Find where the given text appears and provide that cell's center as (X, Y) coordinate. 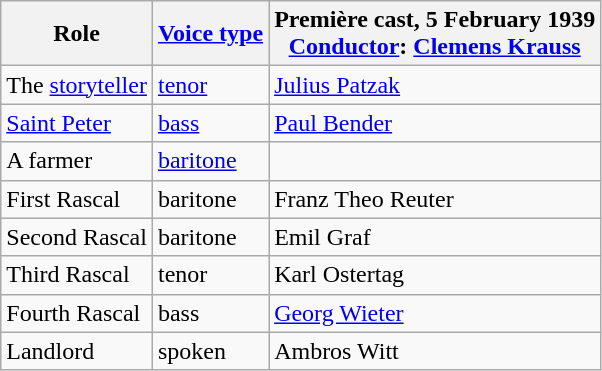
Second Rascal (77, 237)
Franz Theo Reuter (435, 199)
The storyteller (77, 85)
Première cast, 5 February 1939Conductor: Clemens Krauss (435, 34)
Ambros Witt (435, 351)
Julius Patzak (435, 85)
Emil Graf (435, 237)
Third Rascal (77, 275)
Landlord (77, 351)
A farmer (77, 161)
Paul Bender (435, 123)
Saint Peter (77, 123)
First Rascal (77, 199)
Karl Ostertag (435, 275)
Voice type (210, 34)
Role (77, 34)
Georg Wieter (435, 313)
Fourth Rascal (77, 313)
spoken (210, 351)
